Capture the cell that displays the provided text and extract its (X, Y) central coordinate. 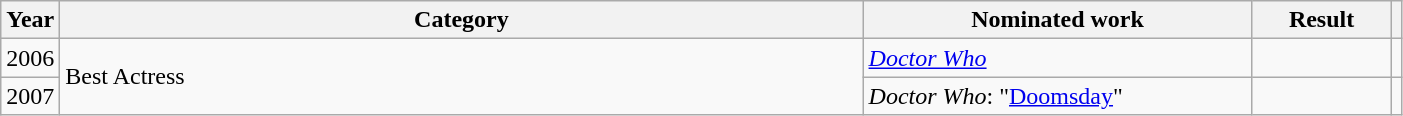
Nominated work (1058, 20)
Doctor Who (1058, 58)
Category (462, 20)
Best Actress (462, 77)
Doctor Who: "Doomsday" (1058, 96)
Result (1322, 20)
2007 (30, 96)
2006 (30, 58)
Year (30, 20)
